Locate the cell with the specified text and output its (x, y) center coordinate. 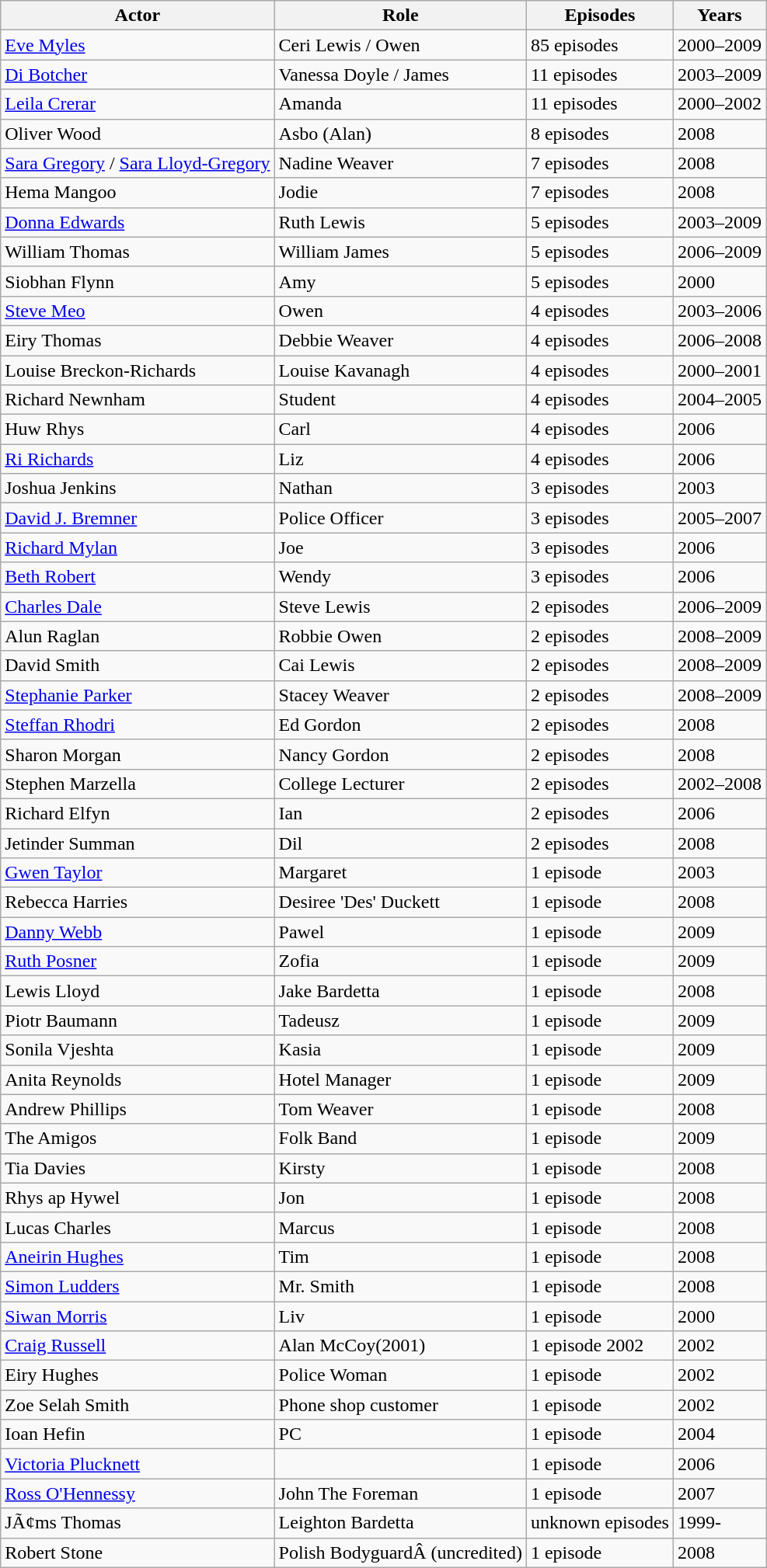
2004–2005 (720, 400)
Stephen Marzella (138, 784)
Ruth Lewis (400, 222)
Margaret (400, 873)
Louise Kavanagh (400, 370)
Siwan Morris (138, 1316)
Kirsty (400, 1168)
The Amigos (138, 1139)
Mr. Smith (400, 1286)
Donna Edwards (138, 222)
Dil (400, 843)
Siobhan Flynn (138, 281)
Carl (400, 429)
Louise Breckon-Richards (138, 370)
Wendy (400, 577)
Episodes (600, 16)
Amanda (400, 104)
Hema Mangoo (138, 193)
David J. Bremner (138, 518)
2005–2007 (720, 518)
Phone shop customer (400, 1405)
Role (400, 16)
Sonila Vjeshta (138, 1050)
PC (400, 1434)
William Thomas (138, 252)
Alan McCoy(2001) (400, 1346)
Hotel Manager (400, 1080)
Polish BodyguardÂ (uncredited) (400, 1552)
Ruth Posner (138, 961)
David Smith (138, 666)
Amy (400, 281)
Eve Myles (138, 45)
Richard Elfyn (138, 813)
Eiry Hughes (138, 1375)
2000–2001 (720, 370)
Cai Lewis (400, 666)
2004 (720, 1434)
Leighton Bardetta (400, 1523)
Richard Mylan (138, 548)
Danny Webb (138, 932)
Liz (400, 459)
Ian (400, 813)
Oliver Wood (138, 134)
Anita Reynolds (138, 1080)
Lewis Lloyd (138, 991)
Marcus (400, 1227)
Stacey Weaver (400, 695)
Leila Crerar (138, 104)
Liv (400, 1316)
unknown episodes (600, 1523)
Rebecca Harries (138, 902)
Aneirin Hughes (138, 1257)
85 episodes (600, 45)
John The Foreman (400, 1493)
Andrew Phillips (138, 1109)
Ri Richards (138, 459)
Jake Bardetta (400, 991)
Debbie Weaver (400, 340)
Jon (400, 1198)
Rhys ap Hywel (138, 1198)
Tia Davies (138, 1168)
2002–2008 (720, 784)
2007 (720, 1493)
JÃ¢ms Thomas (138, 1523)
Sara Gregory / Sara Lloyd-Gregory (138, 163)
Robert Stone (138, 1552)
Gwen Taylor (138, 873)
Pawel (400, 932)
1 episode 2002 (600, 1346)
Steve Meo (138, 311)
Zofia (400, 961)
Ioan Hefin (138, 1434)
2006–2008 (720, 340)
Victoria Plucknett (138, 1464)
Sharon Morgan (138, 754)
Jetinder Summan (138, 843)
Stephanie Parker (138, 695)
2000–2002 (720, 104)
William James (400, 252)
Joshua Jenkins (138, 488)
Ceri Lewis / Owen (400, 45)
2003–2006 (720, 311)
Alun Raglan (138, 636)
Actor (138, 16)
Steve Lewis (400, 607)
Richard Newnham (138, 400)
Asbo (Alan) (400, 134)
1999- (720, 1523)
Craig Russell (138, 1346)
8 episodes (600, 134)
Police Woman (400, 1375)
Ed Gordon (400, 725)
Huw Rhys (138, 429)
Charles Dale (138, 607)
Beth Robert (138, 577)
Joe (400, 548)
Robbie Owen (400, 636)
Kasia (400, 1050)
Desiree 'Des' Duckett (400, 902)
Nancy Gordon (400, 754)
Jodie (400, 193)
Zoe Selah Smith (138, 1405)
Police Officer (400, 518)
Tadeusz (400, 1020)
Steffan Rhodri (138, 725)
Folk Band (400, 1139)
Owen (400, 311)
Nathan (400, 488)
Vanessa Doyle / James (400, 75)
Tom Weaver (400, 1109)
Student (400, 400)
Simon Ludders (138, 1286)
Ross O'Hennessy (138, 1493)
Lucas Charles (138, 1227)
Tim (400, 1257)
Nadine Weaver (400, 163)
Eiry Thomas (138, 340)
College Lecturer (400, 784)
Di Botcher (138, 75)
2000–2009 (720, 45)
Years (720, 16)
Piotr Baumann (138, 1020)
